Detect which cell encompasses the target text, then output its [x, y] center coordinate. 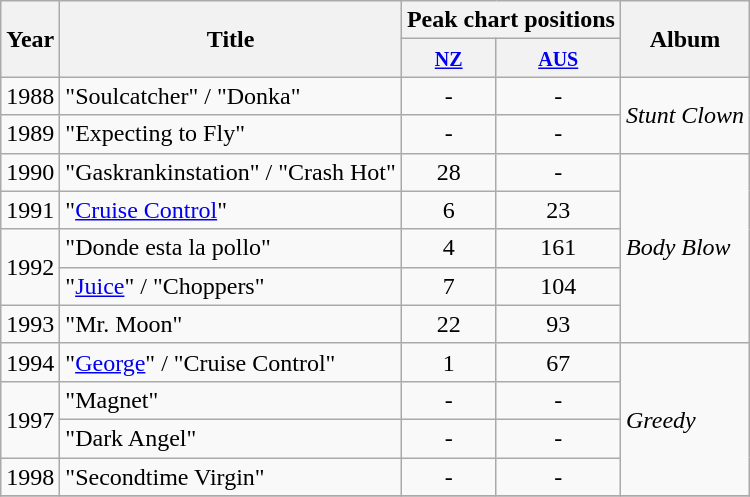
22 [448, 324]
1991 [30, 210]
"George" / "Cruise Control" [231, 362]
1994 [30, 362]
"Soulcatcher" / "Donka" [231, 96]
1992 [30, 267]
"Expecting to Fly" [231, 134]
"Secondtime Virgin" [231, 477]
"Mr. Moon" [231, 324]
1997 [30, 419]
104 [558, 286]
Stunt Clown [684, 115]
23 [558, 210]
"Cruise Control" [231, 210]
"Donde esta la pollo" [231, 248]
Greedy [684, 419]
1990 [30, 172]
AUS [558, 58]
1988 [30, 96]
67 [558, 362]
1989 [30, 134]
93 [558, 324]
"Magnet" [231, 400]
"Gaskrankinstation" / "Crash Hot" [231, 172]
Peak chart positions [510, 20]
6 [448, 210]
"Dark Angel" [231, 438]
1998 [30, 477]
NZ [448, 58]
Album [684, 39]
161 [558, 248]
1993 [30, 324]
4 [448, 248]
7 [448, 286]
Title [231, 39]
Year [30, 39]
Body Blow [684, 248]
"Juice" / "Choppers" [231, 286]
1 [448, 362]
28 [448, 172]
